Capture the cell that displays the provided text and extract its [X, Y] central coordinate. 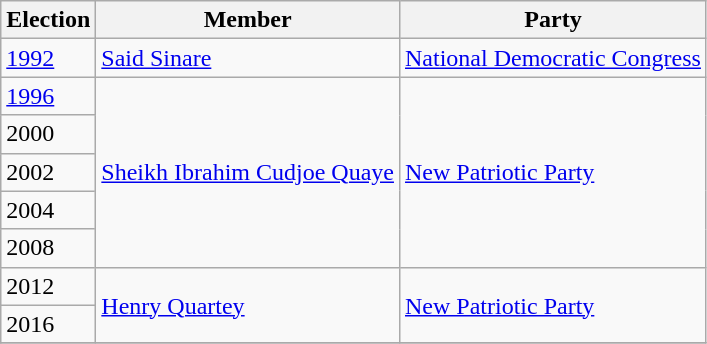
2016 [48, 324]
Party [552, 20]
Henry Quartey [248, 305]
1992 [48, 58]
Member [248, 20]
2000 [48, 134]
2004 [48, 210]
Said Sinare [248, 58]
2008 [48, 248]
2012 [48, 286]
National Democratic Congress [552, 58]
Sheikh Ibrahim Cudjoe Quaye [248, 172]
1996 [48, 96]
Election [48, 20]
2002 [48, 172]
